Return (X, Y) of the center of cell containing provided text 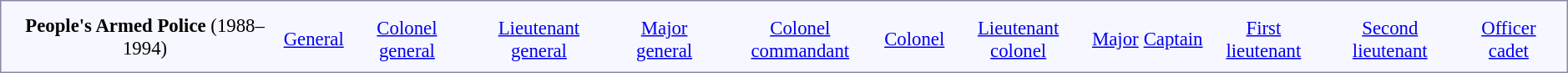
Major general (665, 39)
Colonel (915, 39)
Second lieutenant (1390, 39)
Lieutenant colonel (1019, 39)
Colonel general (407, 39)
Captain (1173, 39)
General (314, 39)
Major (1115, 39)
People's Armed Police (1988–1994) (145, 37)
Lieutenant general (539, 39)
Colonel commandant (800, 39)
First lieutenant (1264, 39)
Officer cadet (1509, 39)
